Locate the cell with the specified text and output its (x, y) center coordinate. 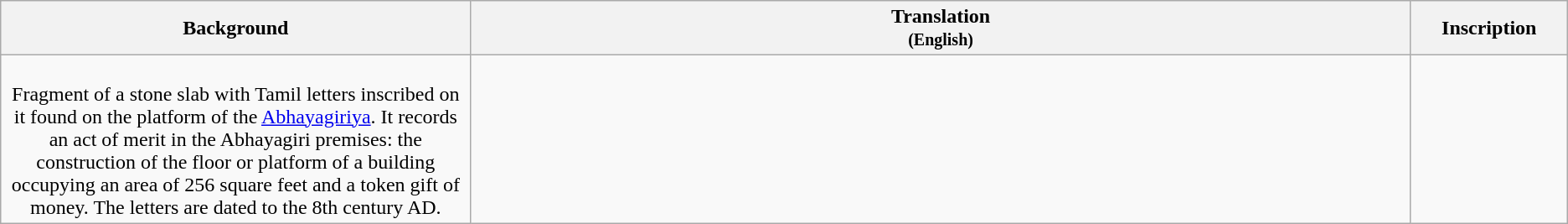
Background (236, 29)
Translation(English) (941, 29)
Inscription (1489, 29)
